Return [X, Y] of the center of cell containing provided text 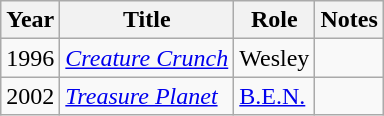
Wesley [274, 58]
Creature Crunch [147, 58]
1996 [30, 58]
Year [30, 20]
Notes [349, 20]
Role [274, 20]
Title [147, 20]
2002 [30, 96]
Treasure Planet [147, 96]
B.E.N. [274, 96]
